Return [x, y] of the center of cell containing provided text 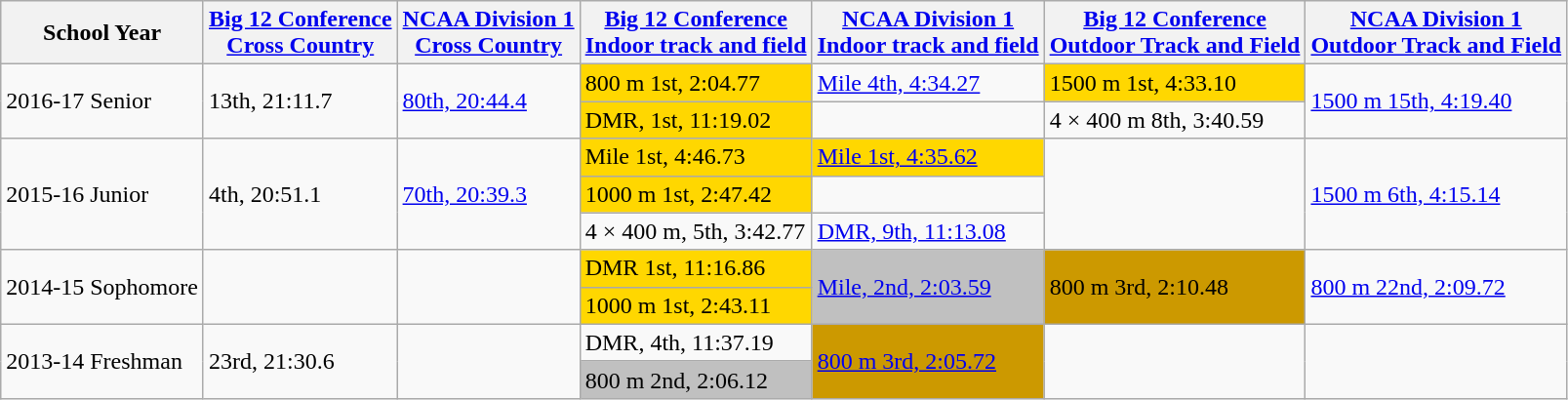
2016-17 Senior [102, 101]
1500 m 15th, 4:19.40 [1436, 101]
Mile 1st, 4:46.73 [696, 157]
1500 m 1st, 4:33.10 [1175, 83]
2015-16 Junior [102, 194]
13th, 21:11.7 [301, 101]
DMR, 1st, 11:19.02 [696, 120]
4 × 400 m, 5th, 3:42.77 [696, 231]
School Year [102, 33]
1000 m 1st, 2:43.11 [696, 305]
800 m 1st, 2:04.77 [696, 83]
800 m 3rd, 2:10.48 [1175, 287]
80th, 20:44.4 [488, 101]
800 m 22nd, 2:09.72 [1436, 287]
Mile 1st, 4:35.62 [928, 157]
Mile, 2nd, 2:03.59 [928, 287]
1000 m 1st, 2:47.42 [696, 194]
800 m 3rd, 2:05.72 [928, 361]
Big 12 ConferenceCross Country [301, 33]
4 × 400 m 8th, 3:40.59 [1175, 120]
2014-15 Sophomore [102, 287]
Mile 4th, 4:34.27 [928, 83]
2013-14 Freshman [102, 361]
NCAA Division 1Outdoor Track and Field [1436, 33]
4th, 20:51.1 [301, 194]
23rd, 21:30.6 [301, 361]
NCAA Division 1Indoor track and field [928, 33]
NCAA Division 1Cross Country [488, 33]
70th, 20:39.3 [488, 194]
DMR 1st, 11:16.86 [696, 268]
Big 12 ConferenceIndoor track and field [696, 33]
800 m 2nd, 2:06.12 [696, 380]
DMR, 4th, 11:37.19 [696, 342]
Big 12 ConferenceOutdoor Track and Field [1175, 33]
1500 m 6th, 4:15.14 [1436, 194]
DMR, 9th, 11:13.08 [928, 231]
